For the text-containing cell, return its midpoint in [x, y] coordinate format. 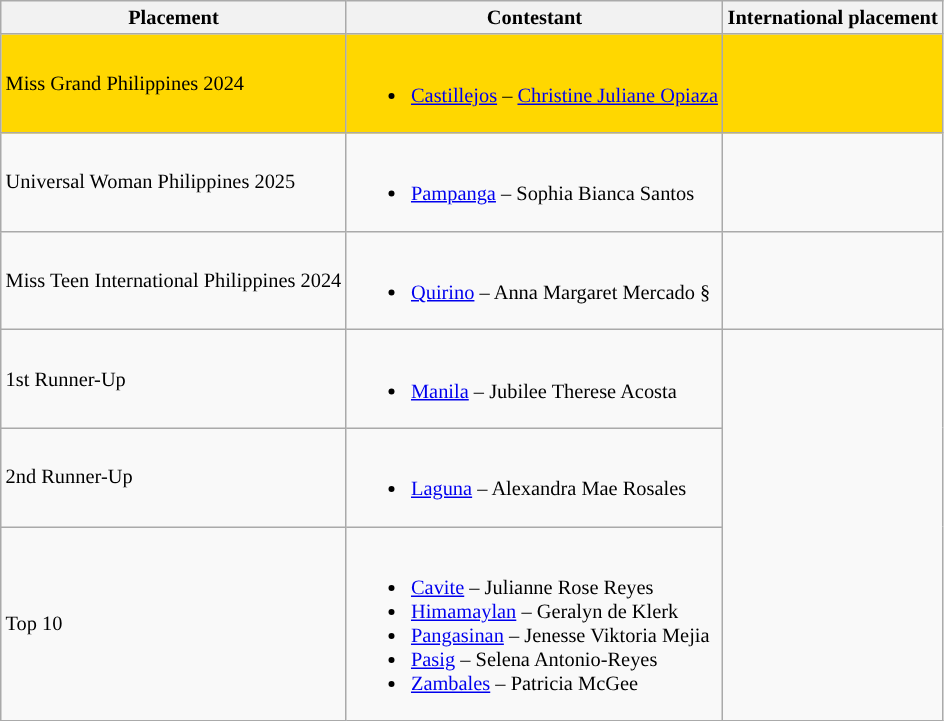
Universal Woman Philippines 2025 [174, 181]
Pampanga – Sophia Bianca Santos [534, 181]
Manila – Jubilee Therese Acosta [534, 378]
Top 10 [174, 623]
Miss Grand Philippines 2024 [174, 83]
Quirino – Anna Margaret Mercado § [534, 280]
Cavite – Julianne Rose ReyesHimamaylan – Geralyn de KlerkPangasinan – Jenesse Viktoria MejiaPasig – Selena Antonio-ReyesZambales – Patricia McGee [534, 623]
Castillejos – Christine Juliane Opiaza [534, 83]
Miss Teen International Philippines 2024 [174, 280]
2nd Runner-Up [174, 477]
Contestant [534, 17]
International placement [833, 17]
Placement [174, 17]
1st Runner-Up [174, 378]
Laguna – Alexandra Mae Rosales [534, 477]
